Detect which cell encompasses the target text, then output its (X, Y) center coordinate. 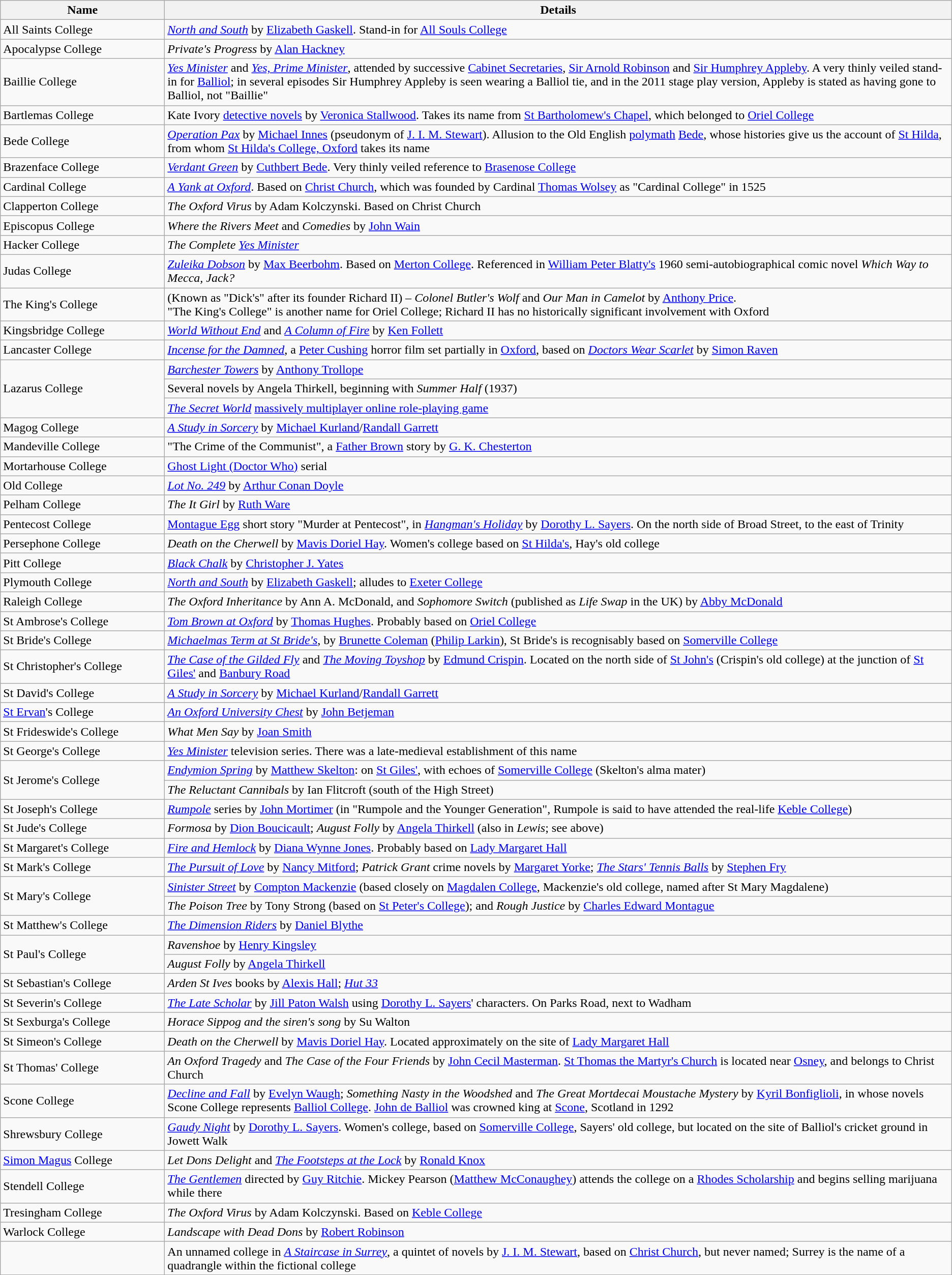
Let Dons Delight and The Footsteps at the Lock by Ronald Knox (558, 1160)
St Jerome's College (82, 780)
An Oxford University Chest by John Betjeman (558, 712)
St Frideswide's College (82, 732)
Plymouth College (82, 582)
The King's College (82, 304)
Endymion Spring by Matthew Skelton: on St Giles', with echoes of Somerville College (Skelton's alma mater) (558, 770)
A Yank at Oxford. Based on Christ Church, which was founded by Cardinal Thomas Wolsey as "Cardinal College" in 1525 (558, 187)
Ghost Light (Doctor Who) serial (558, 466)
St Sebastian's College (82, 983)
Scone College (82, 1101)
Verdant Green by Cuthbert Bede. Very thinly veiled reference to Brasenose College (558, 167)
St Ervan's College (82, 712)
Death on the Cherwell by Mavis Doriel Hay. Located approximately on the site of Lady Margaret Hall (558, 1041)
August Folly by Angela Thirkell (558, 964)
St Mary's College (82, 896)
Stendell College (82, 1186)
The Pursuit of Love by Nancy Mitford; Patrick Grant crime novels by Margaret Yorke; The Stars' Tennis Balls by Stephen Fry (558, 867)
Michaelmas Term at St Bride's, by Brunette Coleman (Philip Larkin), St Bride's is recognisably based on Somerville College (558, 641)
Episcopus College (82, 225)
All Saints College (82, 30)
Brazenface College (82, 167)
Formosa by Dion Boucicault; August Folly by Angela Thirkell (also in Lewis; see above) (558, 828)
Lancaster College (82, 350)
St Thomas' College (82, 1067)
Tresingham College (82, 1212)
The Oxford Virus by Adam Kolczynski. Based on Christ Church (558, 206)
Simon Magus College (82, 1160)
St David's College (82, 693)
Fire and Hemlock by Diana Wynne Jones. Probably based on Lady Margaret Hall (558, 848)
The Poison Tree by Tony Strong (based on St Peter's College); and Rough Justice by Charles Edward Montague (558, 906)
St George's College (82, 751)
Incense for the Damned, a Peter Cushing horror film set partially in Oxford, based on Doctors Wear Scarlet by Simon Raven (558, 350)
Kingsbridge College (82, 331)
Hacker College (82, 245)
Pelham College (82, 505)
Clapperton College (82, 206)
Warlock College (82, 1232)
St Margaret's College (82, 848)
Cardinal College (82, 187)
Yes Minister television series. There was a late-medieval establishment of this name (558, 751)
Baillie College (82, 82)
Raleigh College (82, 601)
Landscape with Dead Dons by Robert Robinson (558, 1232)
St Simeon's College (82, 1041)
Death on the Cherwell by Mavis Doriel Hay. Women's college based on St Hilda's, Hay's old college (558, 543)
St Ambrose's College (82, 621)
Details (558, 10)
Ravenshoe by Henry Kingsley (558, 945)
The Reluctant Cannibals by Ian Flitcroft (south of the High Street) (558, 790)
Persephone College (82, 543)
St Joseph's College (82, 809)
Lot No. 249 by Arthur Conan Doyle (558, 485)
Apocalypse College (82, 49)
Magog College (82, 427)
Several novels by Angela Thirkell, beginning with Summer Half (1937) (558, 389)
Mortarhouse College (82, 466)
Montague Egg short story "Murder at Pentecost", in Hangman's Holiday by Dorothy L. Sayers. On the north side of Broad Street, to the east of Trinity (558, 524)
St Jude's College (82, 828)
World Without End and A Column of Fire by Ken Follett (558, 331)
Pentecost College (82, 524)
Barchester Towers by Anthony Trollope (558, 369)
The Secret World massively multiplayer online role-playing game (558, 408)
Black Chalk by Christopher J. Yates (558, 563)
St Bride's College (82, 641)
Pitt College (82, 563)
Horace Sippog and the siren's song by Su Walton (558, 1022)
"The Crime of the Communist", a Father Brown story by G. K. Chesterton (558, 447)
St Matthew's College (82, 925)
The It Girl by Ruth Ware (558, 505)
The Complete Yes Minister (558, 245)
The Oxford Virus by Adam Kolczynski. Based on Keble College (558, 1212)
Judas College (82, 271)
North and South by Elizabeth Gaskell. Stand-in for All Souls College (558, 30)
Kate Ivory detective novels by Veronica Stallwood. Takes its name from St Bartholomew's Chapel, which belonged to Oriel College (558, 115)
The Dimension Riders by Daniel Blythe (558, 925)
Private's Progress by Alan Hackney (558, 49)
Sinister Street by Compton Mackenzie (based closely on Magdalen College, Mackenzie's old college, named after St Mary Magdalene) (558, 886)
Name (82, 10)
Where the Rivers Meet and Comedies by John Wain (558, 225)
Rumpole series by John Mortimer (in "Rumpole and the Younger Generation", Rumpole is said to have attended the real-life Keble College) (558, 809)
Shrewsbury College (82, 1134)
St Paul's College (82, 954)
St Christopher's College (82, 667)
The Late Scholar by Jill Paton Walsh using Dorothy L. Sayers' characters. On Parks Road, next to Wadham (558, 1003)
Arden St Ives books by Alexis Hall; Hut 33 (558, 983)
St Severin's College (82, 1003)
Lazarus College (82, 389)
North and South by Elizabeth Gaskell; alludes to Exeter College (558, 582)
Mandeville College (82, 447)
The Oxford Inheritance by Ann A. McDonald, and Sophomore Switch (published as Life Swap in the UK) by Abby McDonald (558, 601)
What Men Say by Joan Smith (558, 732)
St Mark's College (82, 867)
Old College (82, 485)
Bede College (82, 141)
Tom Brown at Oxford by Thomas Hughes. Probably based on Oriel College (558, 621)
Bartlemas College (82, 115)
St Sexburga's College (82, 1022)
